Pinpoint the cell where the given text exists, returning its [x, y] midpoint coordinate. 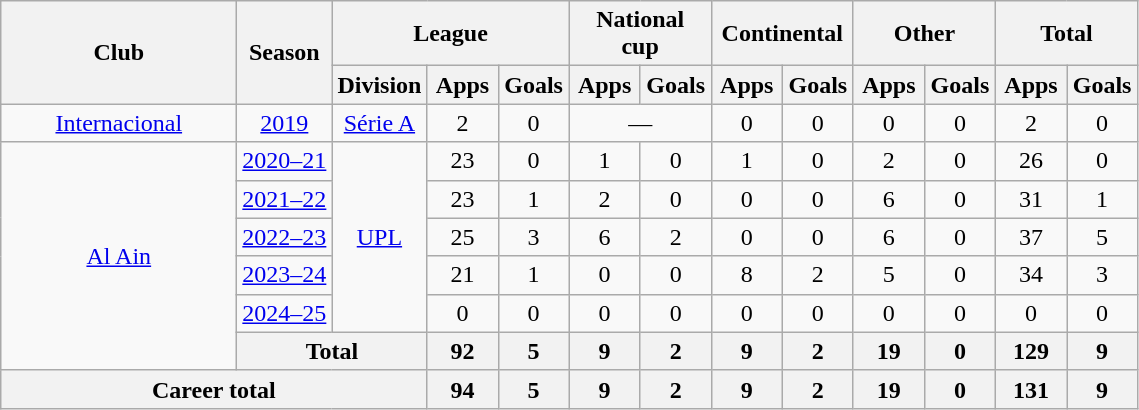
Other [924, 34]
National cup [640, 34]
31 [1030, 199]
34 [1030, 275]
129 [1030, 351]
Season [284, 52]
25 [462, 237]
2023–24 [284, 275]
26 [1030, 161]
Internacional [119, 123]
2019 [284, 123]
— [640, 123]
2024–25 [284, 313]
2021–22 [284, 199]
Club [119, 52]
94 [462, 389]
UPL [380, 237]
Continental [782, 34]
2022–23 [284, 237]
21 [462, 275]
2020–21 [284, 161]
8 [746, 275]
92 [462, 351]
Al Ain [119, 256]
Career total [214, 389]
131 [1030, 389]
37 [1030, 237]
League [450, 34]
Série A [380, 123]
Division [380, 85]
